Determine the [X, Y] coordinate at the center of the cell enclosing the given text.  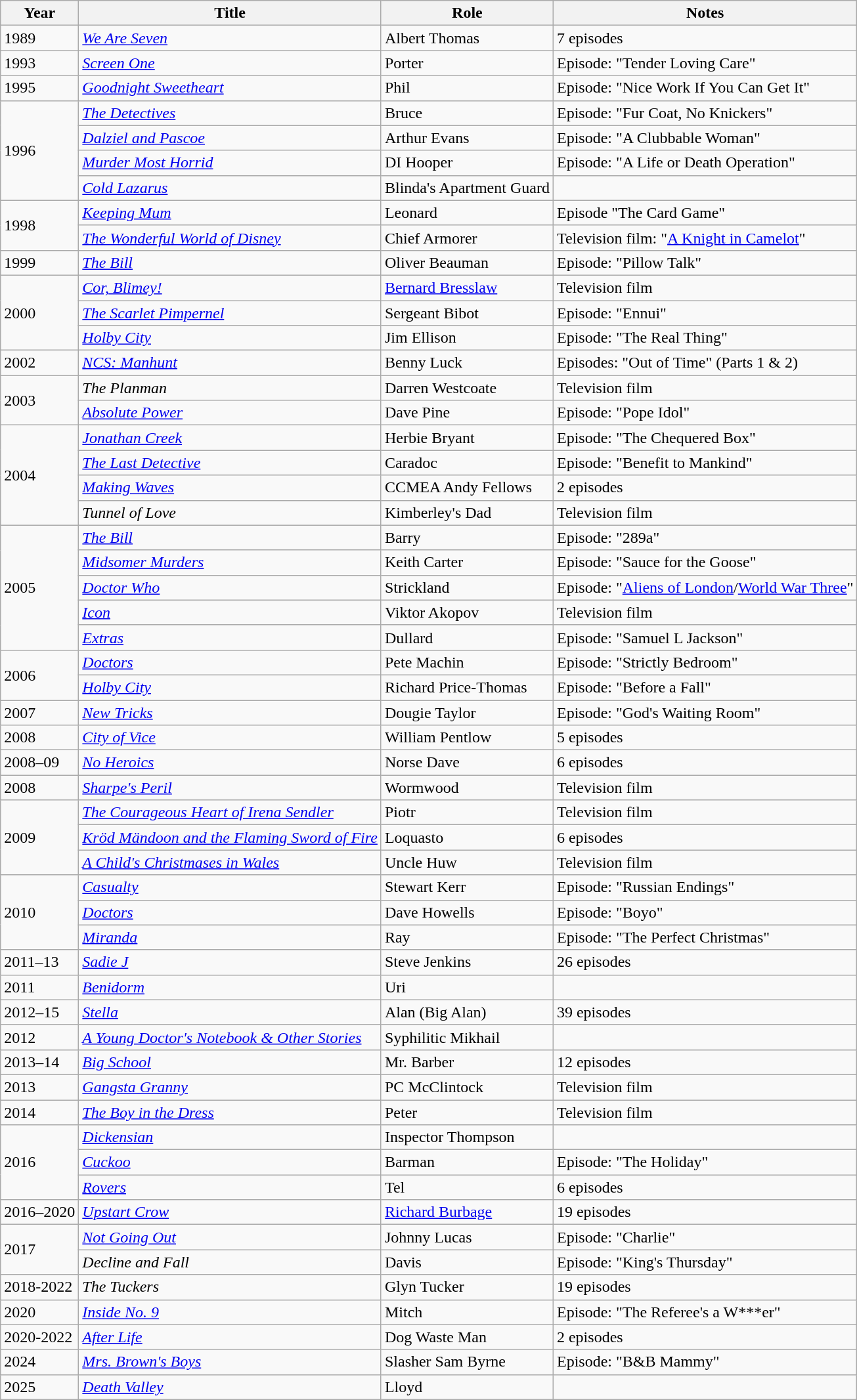
Sergeant Bibot [467, 313]
Alan (Big Alan) [467, 1012]
Benny Luck [467, 363]
Stella [230, 1012]
The Detectives [230, 113]
2011–13 [39, 962]
Blinda's Apartment Guard [467, 188]
The Planman [230, 388]
2018-2022 [39, 1287]
Glyn Tucker [467, 1287]
Lloyd [467, 1387]
Upstart Crow [230, 1212]
Absolute Power [230, 413]
Episode: "Benefit to Mankind" [705, 463]
Herbie Bryant [467, 438]
Episode: "Ennui" [705, 313]
2013–14 [39, 1062]
2002 [39, 363]
Episode: "Samuel L Jackson" [705, 637]
NCS: Manhunt [230, 363]
Episode: "Before a Fall" [705, 687]
2010 [39, 912]
Title [230, 13]
Episode: "289a" [705, 538]
Episode: "A Life or Death Operation" [705, 163]
Porter [467, 63]
Gangsta Granny [230, 1087]
Extras [230, 637]
We Are Seven [230, 38]
After Life [230, 1337]
Rovers [230, 1187]
Episode: "King's Thursday" [705, 1262]
Arthur Evans [467, 138]
Episode: "Boyo" [705, 912]
Phil [467, 88]
Episode: "Aliens of London/World War Three" [705, 587]
Miranda [230, 937]
Ray [467, 937]
Episode: "A Clubbable Woman" [705, 138]
Episode: "Pope Idol" [705, 413]
The Scarlet Pimpernel [230, 313]
2012–15 [39, 1012]
Darren Westcoate [467, 388]
2009 [39, 838]
A Young Doctor's Notebook & Other Stories [230, 1037]
Dullard [467, 637]
Episode: "Russian Endings" [705, 887]
Kröd Mändoon and the Flaming Sword of Fire [230, 838]
PC McClintock [467, 1087]
2014 [39, 1113]
Inspector Thompson [467, 1137]
William Pentlow [467, 738]
Episode: "Sauce for the Goose" [705, 562]
Viktor Akopov [467, 612]
Episode: "God's Waiting Room" [705, 712]
Big School [230, 1062]
1999 [39, 263]
Episode: "Charlie" [705, 1237]
Mitch [467, 1312]
Year [39, 13]
1993 [39, 63]
Cor, Blimey! [230, 287]
2006 [39, 675]
Episode: "The Perfect Christmas" [705, 937]
1998 [39, 225]
2017 [39, 1250]
2008–09 [39, 763]
Making Waves [230, 488]
12 episodes [705, 1062]
Episode "The Card Game" [705, 213]
2012 [39, 1037]
Dougie Taylor [467, 712]
Tunnel of Love [230, 513]
Decline and Fall [230, 1262]
Episode: "Tender Loving Care" [705, 63]
Richard Burbage [467, 1212]
2000 [39, 312]
5 episodes [705, 738]
Cuckoo [230, 1162]
Cold Lazarus [230, 188]
Doctor Who [230, 587]
Steve Jenkins [467, 962]
Barry [467, 538]
Johnny Lucas [467, 1237]
2025 [39, 1387]
Episode: "The Real Thing" [705, 338]
Davis [467, 1262]
Sadie J [230, 962]
Death Valley [230, 1387]
Episode: "Fur Coat, No Knickers" [705, 113]
Episode: "The Chequered Box" [705, 438]
The Courageous Heart of Irena Sendler [230, 813]
Dave Pine [467, 413]
26 episodes [705, 962]
Icon [230, 612]
Murder Most Horrid [230, 163]
1995 [39, 88]
Bernard Bresslaw [467, 287]
Albert Thomas [467, 38]
7 episodes [705, 38]
Peter [467, 1113]
Piotr [467, 813]
Episode: "Strictly Bedroom" [705, 662]
Uncle Huw [467, 862]
1996 [39, 150]
City of Vice [230, 738]
Mr. Barber [467, 1062]
39 episodes [705, 1012]
Jonathan Creek [230, 438]
Uri [467, 987]
Bruce [467, 113]
The Last Detective [230, 463]
Sharpe's Peril [230, 788]
Keeping Mum [230, 213]
A Child's Christmases in Wales [230, 862]
Role [467, 13]
Episode: "The Holiday" [705, 1162]
1989 [39, 38]
Benidorm [230, 987]
Stewart Kerr [467, 887]
Pete Machin [467, 662]
Inside No. 9 [230, 1312]
Slasher Sam Byrne [467, 1362]
2003 [39, 400]
2005 [39, 587]
Leonard [467, 213]
Norse Dave [467, 763]
Richard Price-Thomas [467, 687]
2004 [39, 475]
Kimberley's Dad [467, 513]
Dalziel and Pascoe [230, 138]
Goodnight Sweetheart [230, 88]
CCMEA Andy Fellows [467, 488]
Episode: "The Referee's a W***er" [705, 1312]
2011 [39, 987]
2024 [39, 1362]
Barman [467, 1162]
Notes [705, 13]
2013 [39, 1087]
2020-2022 [39, 1337]
Oliver Beauman [467, 263]
The Tuckers [230, 1287]
Mrs. Brown's Boys [230, 1362]
Episode: "Nice Work If You Can Get It" [705, 88]
Wormwood [467, 788]
Jim Ellison [467, 338]
Casualty [230, 887]
Episode: "B&B Mammy" [705, 1362]
Strickland [467, 587]
New Tricks [230, 712]
Caradoc [467, 463]
Keith Carter [467, 562]
2016 [39, 1162]
Dog Waste Man [467, 1337]
Syphilitic Mikhail [467, 1037]
Loquasto [467, 838]
2016–2020 [39, 1212]
2007 [39, 712]
The Wonderful World of Disney [230, 238]
Not Going Out [230, 1237]
Dave Howells [467, 912]
Episodes: "Out of Time" (Parts 1 & 2) [705, 363]
Episode: "Pillow Talk" [705, 263]
The Boy in the Dress [230, 1113]
Television film: "A Knight in Camelot" [705, 238]
2020 [39, 1312]
No Heroics [230, 763]
DI Hooper [467, 163]
Dickensian [230, 1137]
Chief Armorer [467, 238]
Midsomer Murders [230, 562]
Tel [467, 1187]
Screen One [230, 63]
